Identify which cell holds the provided text, then report its [X, Y] central coordinate. 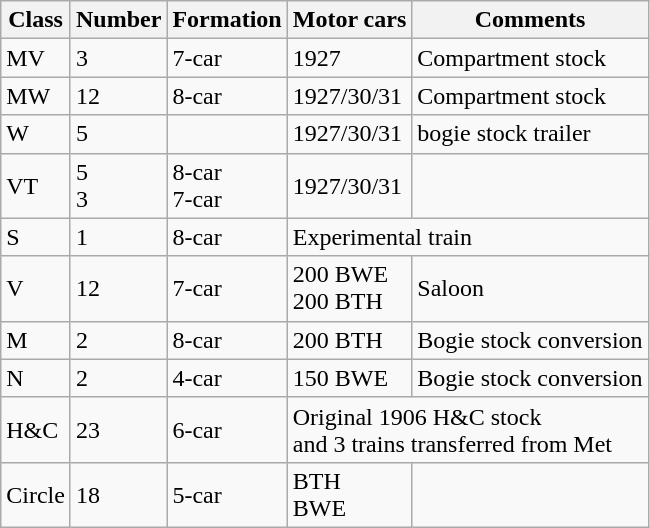
Motor cars [350, 20]
3 [118, 58]
Saloon [530, 288]
Original 1906 H&C stock and 3 trains transferred from Met [468, 430]
BTHBWE [350, 494]
1927 [350, 58]
N [36, 378]
Comments [530, 20]
MV [36, 58]
1 [118, 237]
W [36, 134]
6-car [227, 430]
H&C [36, 430]
MW [36, 96]
Circle [36, 494]
5-car [227, 494]
23 [118, 430]
5 [118, 134]
M [36, 340]
S [36, 237]
18 [118, 494]
Number [118, 20]
bogie stock trailer [530, 134]
V [36, 288]
4-car [227, 378]
5 3 [118, 186]
Experimental train [468, 237]
VT [36, 186]
150 BWE [350, 378]
200 BTH [350, 340]
200 BWE200 BTH [350, 288]
8-car7-car [227, 186]
Class [36, 20]
Formation [227, 20]
